For the text-containing cell, return its midpoint in (x, y) coordinate format. 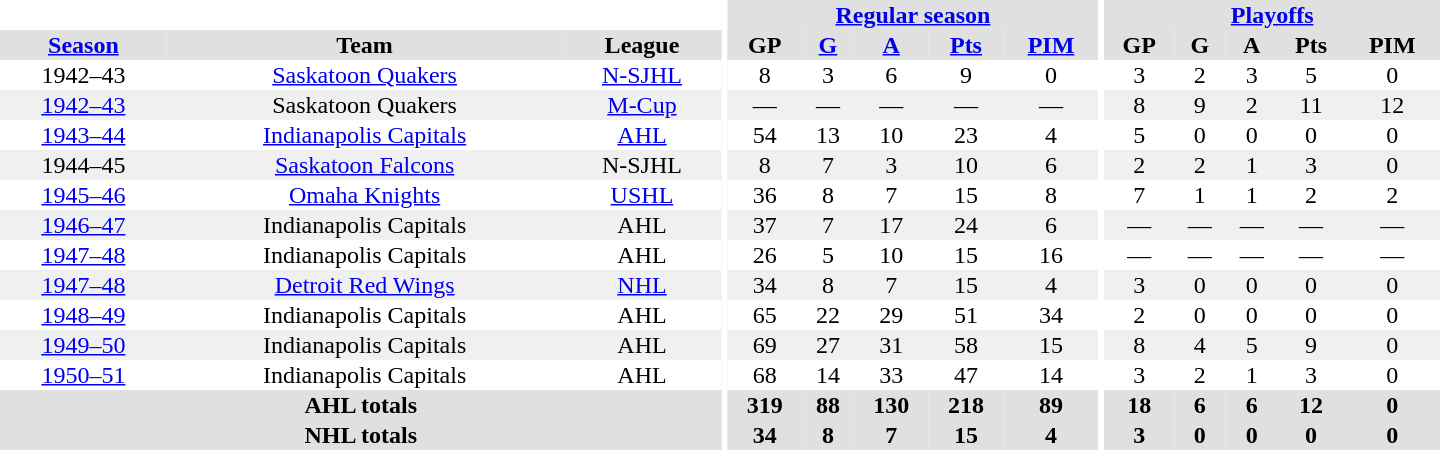
Saskatoon Falcons (365, 165)
51 (966, 315)
13 (828, 135)
36 (764, 195)
68 (764, 375)
29 (892, 315)
1944–45 (84, 165)
NHL totals (361, 435)
18 (1139, 405)
31 (892, 345)
1945–46 (84, 195)
319 (764, 405)
USHL (642, 195)
1950–51 (84, 375)
League (642, 45)
M-Cup (642, 105)
23 (966, 135)
1949–50 (84, 345)
Omaha Knights (365, 195)
Playoffs (1272, 15)
16 (1050, 255)
89 (1050, 405)
AHL totals (361, 405)
Detroit Red Wings (365, 285)
1946–47 (84, 225)
24 (966, 225)
54 (764, 135)
Team (365, 45)
1943–44 (84, 135)
69 (764, 345)
58 (966, 345)
1948–49 (84, 315)
130 (892, 405)
27 (828, 345)
Regular season (912, 15)
Season (84, 45)
65 (764, 315)
88 (828, 405)
22 (828, 315)
218 (966, 405)
17 (892, 225)
37 (764, 225)
26 (764, 255)
47 (966, 375)
11 (1312, 105)
NHL (642, 285)
33 (892, 375)
